Determine the [x, y] coordinate at the center of the cell enclosing the given text.  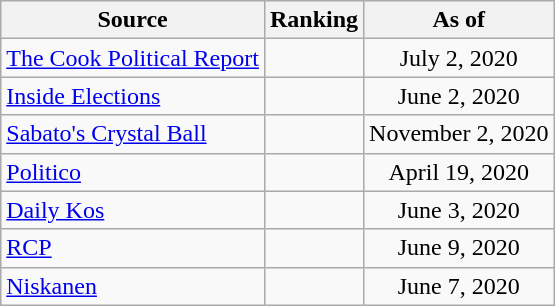
June 2, 2020 [459, 96]
As of [459, 20]
June 7, 2020 [459, 286]
June 9, 2020 [459, 248]
Source [133, 20]
June 3, 2020 [459, 210]
Sabato's Crystal Ball [133, 134]
November 2, 2020 [459, 134]
The Cook Political Report [133, 58]
Ranking [314, 20]
Inside Elections [133, 96]
July 2, 2020 [459, 58]
Politico [133, 172]
April 19, 2020 [459, 172]
Daily Kos [133, 210]
Niskanen [133, 286]
RCP [133, 248]
